Identify which cell holds the provided text, then report its (X, Y) central coordinate. 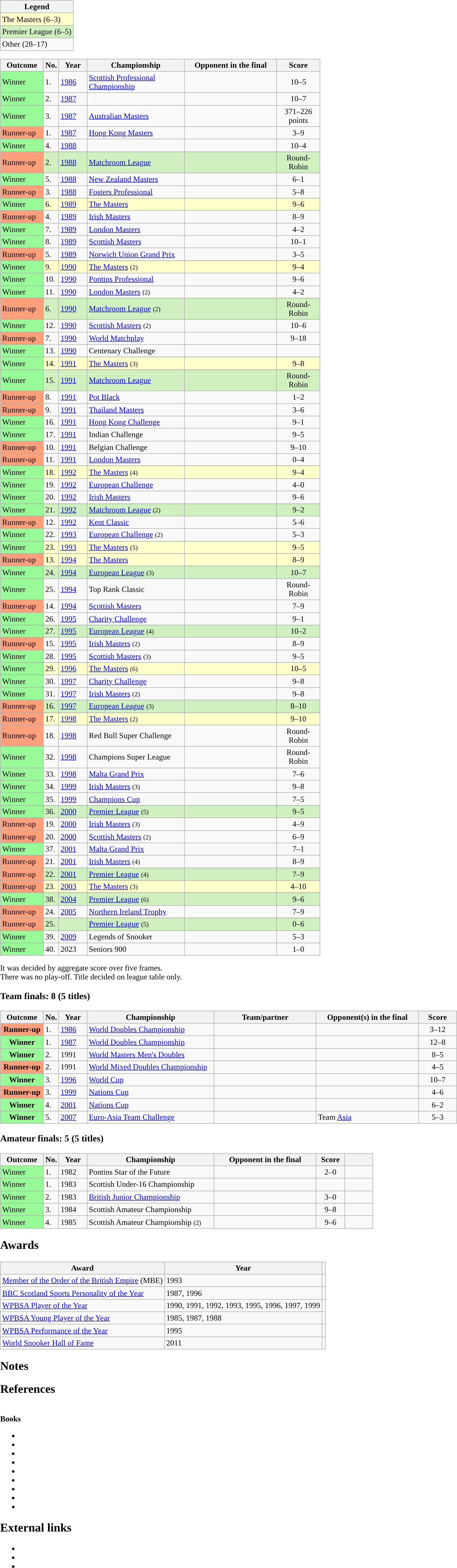
World Snooker Hall of Fame (82, 1343)
World Masters Men's Doubles (151, 1055)
3–5 (299, 254)
2–0 (330, 1172)
Other (28–17) (37, 44)
10–6 (299, 326)
WPBSA Performance of the Year (82, 1330)
Thailand Masters (136, 410)
4–9 (299, 824)
European League (4) (136, 631)
36. (51, 811)
Australian Masters (136, 116)
1985 (73, 1222)
4–0 (299, 485)
4–6 (438, 1092)
Red Bull Super Challenge (136, 736)
WPBSA Player of the Year (82, 1305)
2009 (73, 937)
33. (51, 774)
Kent Classic (136, 522)
3–12 (438, 1030)
10–4 (299, 145)
Premier League (4) (136, 874)
2005 (73, 912)
Champions Super League (136, 757)
Centenary Challenge (136, 351)
Seniors 900 (136, 949)
Hong Kong Masters (136, 133)
London Masters (2) (136, 292)
Premier League (6) (136, 899)
8–10 (299, 706)
1–2 (299, 397)
371–226 points (299, 116)
2007 (73, 1117)
Team/partner (265, 1017)
Team Asia (368, 1117)
34. (51, 786)
3–6 (299, 410)
32. (51, 757)
Irish Masters (4) (136, 862)
The Masters (6–3) (37, 19)
Top Rank Classic (136, 589)
29. (51, 669)
35. (51, 799)
Champions Cup (136, 799)
Indian Challenge (136, 435)
9–18 (299, 338)
Euro-Asia Team Challenge (151, 1117)
Hong Kong Challenge (136, 422)
European Challenge (136, 485)
6–1 (299, 179)
World Cup (151, 1080)
Pontins Professional (136, 279)
10–1 (299, 242)
12–8 (438, 1042)
Opponent(s) in the final (368, 1017)
Legends of Snooker (136, 937)
BBC Scotland Sports Personality of the Year (82, 1293)
26. (51, 619)
10–2 (299, 631)
3–0 (330, 1197)
Award (82, 1268)
British Junior Championship (151, 1197)
7–6 (299, 774)
1990, 1991, 1992, 1993, 1995, 1996, 1997, 1999 (243, 1305)
Scottish Professional Championship (136, 82)
31. (51, 694)
4–5 (438, 1067)
0–6 (299, 924)
28. (51, 656)
7–5 (299, 799)
Premier League (6–5) (37, 32)
Member of the Order of the British Empire (MBE) (82, 1280)
European Challenge (2) (136, 535)
5–8 (299, 192)
30. (51, 681)
1–0 (299, 949)
Belgian Challenge (136, 447)
0–4 (299, 460)
Scottish Masters (3) (136, 656)
Pot Black (136, 397)
27. (51, 631)
Scottish Amateur Championship (151, 1209)
9–2 (299, 510)
Northern Ireland Trophy (136, 912)
Scottish Under-16 Championship (151, 1184)
Fosters Professional (136, 192)
Pontins Star of the Future (151, 1172)
2003 (73, 887)
WPBSA Young Player of the Year (82, 1318)
1982 (73, 1172)
8–5 (438, 1055)
World Matchplay (136, 338)
37. (51, 849)
World Mixed Doubles Championship (151, 1067)
The Masters (6) (136, 669)
1985, 1987, 1988 (243, 1318)
Scottish Amateur Championship (2) (151, 1222)
39. (51, 937)
4–10 (299, 887)
2023 (73, 949)
40. (51, 949)
Norwich Union Grand Prix (136, 254)
Legend (37, 7)
3–9 (299, 133)
New Zealand Masters (136, 179)
38. (51, 899)
2004 (73, 899)
The Masters (4) (136, 472)
7–1 (299, 849)
6–2 (438, 1105)
5–6 (299, 522)
The Masters (5) (136, 547)
1987, 1996 (243, 1293)
6–9 (299, 836)
1984 (73, 1209)
2011 (243, 1343)
